Search for the cell housing the specified text and yield its (X, Y) center coordinate. 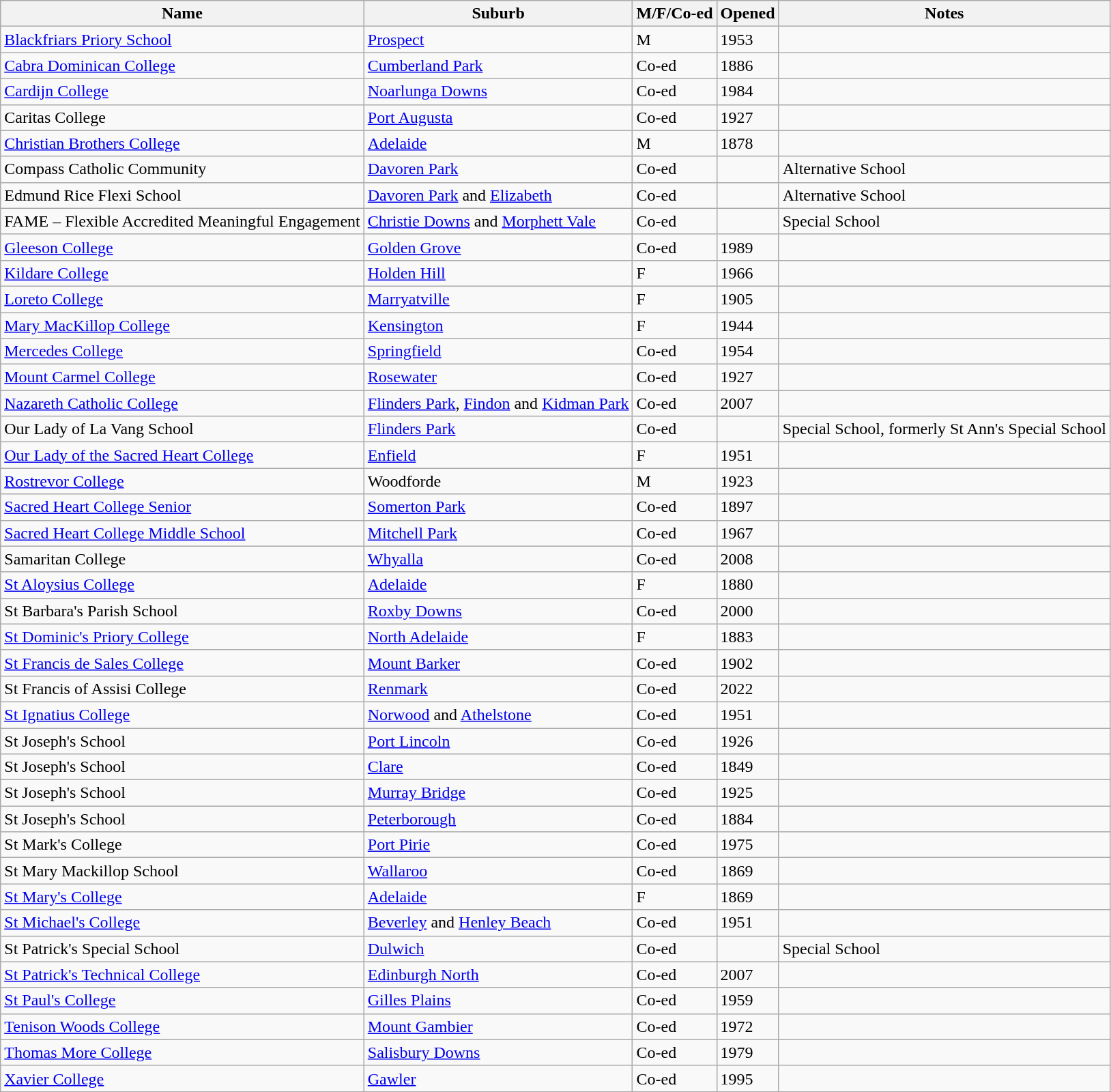
Mercedes College (182, 351)
St Mary Mackillop School (182, 871)
Peterborough (498, 819)
Compass Catholic Community (182, 169)
St Mark's College (182, 845)
2000 (748, 611)
Christian Brothers College (182, 143)
Cumberland Park (498, 66)
St Barbara's Parish School (182, 611)
Somerton Park (498, 507)
1905 (748, 299)
North Adelaide (498, 637)
Mitchell Park (498, 533)
Clare (498, 767)
Edmund Rice Flexi School (182, 195)
Notes (944, 14)
Mount Gambier (498, 1026)
1967 (748, 533)
1897 (748, 507)
Christie Downs and Morphett Vale (498, 221)
1849 (748, 767)
Kensington (498, 326)
Davoren Park (498, 169)
Golden Grove (498, 247)
1884 (748, 819)
Tenison Woods College (182, 1026)
Wallaroo (498, 871)
1902 (748, 663)
Flinders Park, Findon and Kidman Park (498, 403)
Prospect (498, 40)
2022 (748, 689)
Gilles Plains (498, 1001)
Renmark (498, 689)
Loreto College (182, 299)
Rostrevor College (182, 481)
Our Lady of the Sacred Heart College (182, 455)
St Francis de Sales College (182, 663)
Gleeson College (182, 247)
1966 (748, 273)
Opened (748, 14)
Cabra Dominican College (182, 66)
Woodforde (498, 481)
St Dominic's Priory College (182, 637)
Blackfriars Priory School (182, 40)
Name (182, 14)
Kildare College (182, 273)
Norwood and Athelstone (498, 715)
Flinders Park (498, 429)
St Paul's College (182, 1001)
Edinburgh North (498, 975)
1925 (748, 793)
1989 (748, 247)
Mount Carmel College (182, 377)
1886 (748, 66)
Our Lady of La Vang School (182, 429)
Whyalla (498, 559)
Port Lincoln (498, 741)
Xavier College (182, 1078)
Special School, formerly St Ann's Special School (944, 429)
St Michael's College (182, 923)
Davoren Park and Elizabeth (498, 195)
St Patrick's Special School (182, 949)
Port Augusta (498, 117)
Port Pirie (498, 845)
Holden Hill (498, 273)
St Francis of Assisi College (182, 689)
Noarlunga Downs (498, 91)
Marryatville (498, 299)
1972 (748, 1026)
Salisbury Downs (498, 1052)
St Patrick's Technical College (182, 975)
St Ignatius College (182, 715)
Dulwich (498, 949)
Springfield (498, 351)
Enfield (498, 455)
1883 (748, 637)
Suburb (498, 14)
1954 (748, 351)
Mary MacKillop College (182, 326)
St Mary's College (182, 897)
1880 (748, 585)
Beverley and Henley Beach (498, 923)
1923 (748, 481)
Nazareth Catholic College (182, 403)
1944 (748, 326)
Caritas College (182, 117)
Mount Barker (498, 663)
Roxby Downs (498, 611)
Sacred Heart College Middle School (182, 533)
1975 (748, 845)
1959 (748, 1001)
Samaritan College (182, 559)
1926 (748, 741)
2008 (748, 559)
Thomas More College (182, 1052)
Murray Bridge (498, 793)
1984 (748, 91)
1995 (748, 1078)
1878 (748, 143)
Sacred Heart College Senior (182, 507)
St Aloysius College (182, 585)
Rosewater (498, 377)
M/F/Co-ed (674, 14)
FAME – Flexible Accredited Meaningful Engagement (182, 221)
Cardijn College (182, 91)
1979 (748, 1052)
Gawler (498, 1078)
1953 (748, 40)
